Capture the cell that displays the provided text and extract its [x, y] central coordinate. 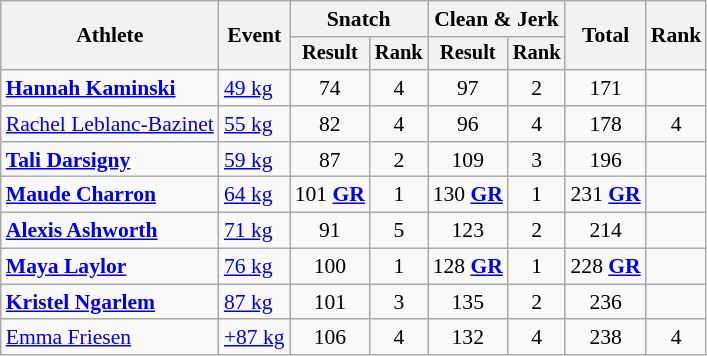
Maude Charron [110, 195]
Rachel Leblanc-Bazinet [110, 124]
101 [330, 302]
Clean & Jerk [497, 19]
71 kg [254, 231]
109 [468, 160]
Emma Friesen [110, 338]
238 [605, 338]
5 [399, 231]
49 kg [254, 88]
196 [605, 160]
135 [468, 302]
171 [605, 88]
74 [330, 88]
87 [330, 160]
132 [468, 338]
101 GR [330, 195]
128 GR [468, 267]
55 kg [254, 124]
Event [254, 36]
178 [605, 124]
+87 kg [254, 338]
87 kg [254, 302]
Hannah Kaminski [110, 88]
Alexis Ashworth [110, 231]
97 [468, 88]
59 kg [254, 160]
Snatch [359, 19]
130 GR [468, 195]
96 [468, 124]
Athlete [110, 36]
Total [605, 36]
123 [468, 231]
100 [330, 267]
Tali Darsigny [110, 160]
236 [605, 302]
Kristel Ngarlem [110, 302]
91 [330, 231]
228 GR [605, 267]
76 kg [254, 267]
106 [330, 338]
82 [330, 124]
64 kg [254, 195]
214 [605, 231]
231 GR [605, 195]
Maya Laylor [110, 267]
